Output the [X, Y] coordinate of the center of the cell containing the given text.  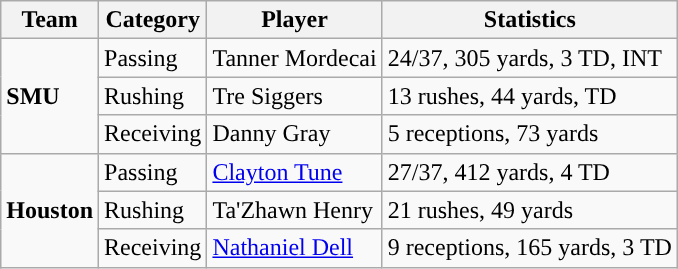
SMU [50, 96]
Tre Siggers [294, 96]
Clayton Tune [294, 172]
Danny Gray [294, 134]
Team [50, 20]
27/37, 412 yards, 4 TD [530, 172]
9 receptions, 165 yards, 3 TD [530, 248]
13 rushes, 44 yards, TD [530, 96]
Player [294, 20]
Category [153, 20]
Nathaniel Dell [294, 248]
Statistics [530, 20]
Houston [50, 210]
5 receptions, 73 yards [530, 134]
Tanner Mordecai [294, 58]
21 rushes, 49 yards [530, 210]
Ta'Zhawn Henry [294, 210]
24/37, 305 yards, 3 TD, INT [530, 58]
